Provide the [x, y] coordinate of the cell's center where the given text is located.  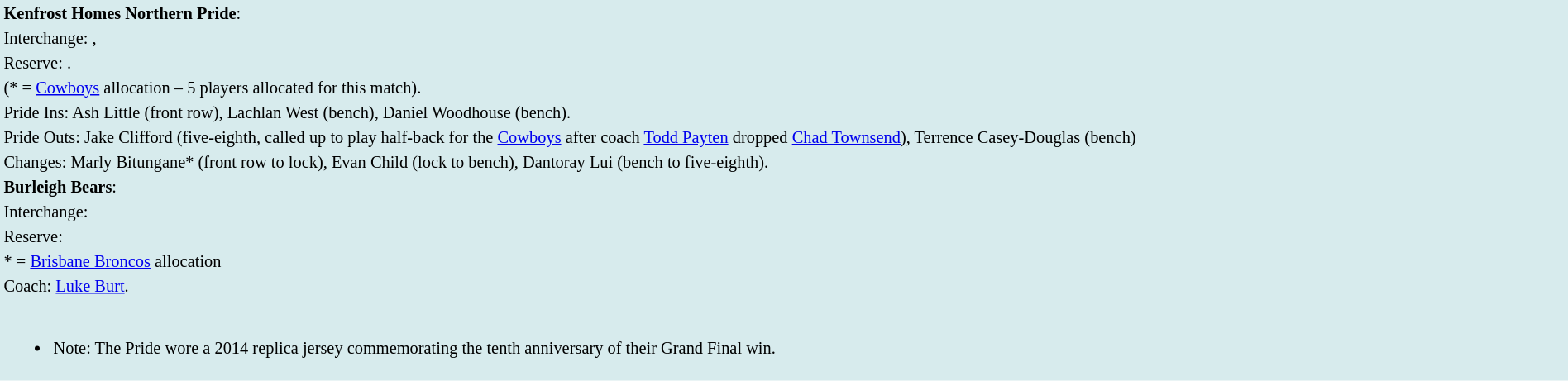
Burleigh Bears: [784, 187]
(* = Cowboys allocation – 5 players allocated for this match). [784, 88]
Changes: Marly Bitungane* (front row to lock), Evan Child (lock to bench), Dantoray Lui (bench to five-eighth). [784, 162]
Note: The Pride wore a 2014 replica jersey commemorating the tenth anniversary of their Grand Final win. [784, 338]
* = Brisbane Broncos allocation [784, 261]
Reserve: . [784, 63]
Coach: Luke Burt. [784, 286]
Interchange: [784, 212]
Kenfrost Homes Northern Pride: [784, 13]
Pride Ins: Ash Little (front row), Lachlan West (bench), Daniel Woodhouse (bench). [784, 112]
Interchange: , [784, 38]
Reserve: [784, 236]
